Capture the cell that displays the provided text and extract its [X, Y] central coordinate. 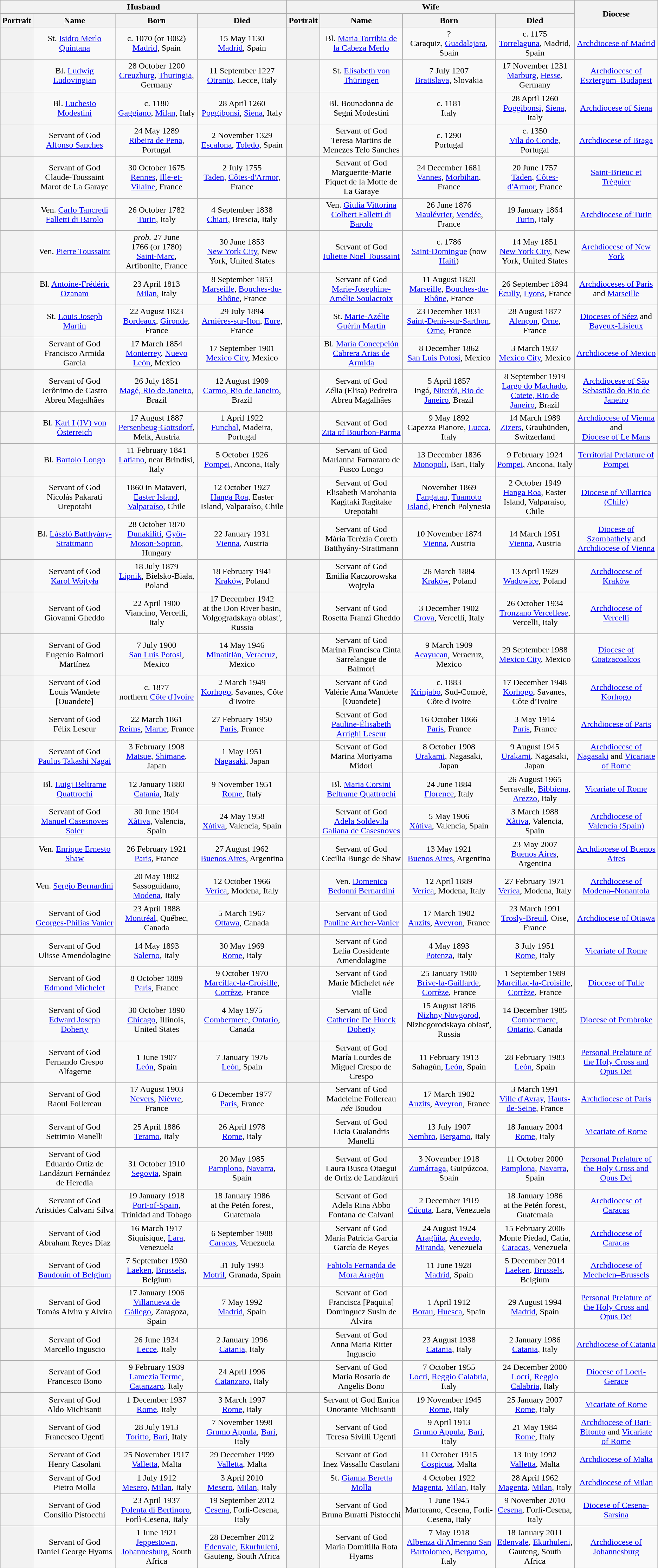
2 July 1755 Taden, Côtes-d'Armor, France [242, 177]
28 April 1962 Magenta, Milan, Italy [535, 1482]
c. 1070 (or 1082) Madrid, Spain [157, 43]
27 August 1962 Buenos Aires, Argentina [242, 853]
7 July 1207 Bratislava, Slovakia [449, 76]
Servant of God Maria Domitilla Rota Hyams [361, 1547]
9 March 1909 Acayucan, Veracruz, Mexico [449, 655]
8 September 1853 Marseille, Bouches-du-Rhône, France [242, 288]
Archdiocese of Modena–Nonantola [616, 886]
20 May 1882 Sassoguidano, Modena, Italy [157, 886]
Servant of God María Patricia García García de Reyes [361, 1238]
St. Elisabeth von Thüringen [361, 76]
Bl. László Batthyány-Strattmann [75, 539]
27 February 1950 Paris, France [242, 724]
Servant of God Marguerite-Marie Piquet de la Motte de La Garaye [361, 177]
Servant of God Inez Vassallo Casolani [361, 1459]
Bl. Luigi Beltrame Quattrochi [75, 789]
St. Louis Joseph Martin [75, 321]
Servant of God Francisco Armida García [75, 353]
3 April 2010 Mesero, Milan, Italy [242, 1482]
24 December 1681 Vannes, Morbihan, France [449, 177]
8 September 1919 Largo do Machado, Catete, Rio de Janeiro, Brazil [535, 391]
18 February 1941 Kraków, Poland [242, 576]
7 November 1998 Grumo Appula, Bari, Italy [242, 1432]
Servant of God Teresa Sivilli Ugenti [361, 1432]
14 March 1951 Vienna, Austria [535, 539]
1 June 1907 León, Spain [157, 1062]
8 October 1889 Paris, France [157, 983]
17 December 1942 at the Don River basin, Volgogradskaya oblast', Russia [242, 613]
Fabiola Fernanda de Mora Aragón [361, 1270]
23 April 1813 Milan, Italy [157, 288]
17 January 1906 Villanueva de Gállego, Zaragoza, Spain [157, 1307]
Servant of God Manuel Casesnoves Soler [75, 821]
19 January 1864 Turin, Italy [535, 214]
8 December 1862 San Luis Potosí, Mexico [449, 353]
26 April 1978 Rome, Italy [242, 1131]
1 September 1989 Marcillac-la-Croisille, Corrèze, France [535, 983]
2 January 1996 Catania, Italy [242, 1344]
3 March 1937 Mexico City, Mexico [535, 353]
Archdiocese of Kraków [616, 576]
Bl. Maria Torribia de la Cabeza Merlo [361, 43]
14 May 1851 New York City, New York, United States [535, 252]
Servant of God Consilio Pistocchi [75, 1510]
Servant of GodTeresa Martins de Menezes Telo Sanches [361, 140]
Archdiocese of Siena [616, 108]
Servant of God Aldo Michisanti [75, 1404]
Servant of God Giovanni Gheddo [75, 613]
Archdiocese of Johannesburg [616, 1547]
4 May 1893 Potenza, Italy [449, 951]
15 February 2006 Monte Piedad, Catia, Caracas, Venezuela [535, 1238]
Servant of God Pauline Archer-Vanier [361, 918]
3 May 1914 Paris, France [535, 724]
23 December 1831 Saint-Denis-sur-Sarthon, Orne, France [449, 321]
19 November 1945 Rome, Italy [449, 1404]
29 August 1994 Madrid, Spain [535, 1307]
Servant of God Jerônimo de Castro Abreu Magalhães [75, 391]
17 November 1231 Marburg, Hesse, Germany [535, 76]
c. 1786 Saint-Domingue (now Haiti) [449, 252]
12 January 1880 Catania, Italy [157, 789]
Diocese of Cesena-Sarsina [616, 1510]
Servant of God Marie-Josephine-Amélie Soulacroix [361, 288]
Servant of God Nicolás Pakarati Urepotahi [75, 497]
29 September 1988 Mexico City, Mexico [535, 655]
30 June 1853 New York City, New York, United States [242, 252]
11 October 2000 Pamplona, Navarra, Spain [535, 1169]
11 October 1915 Cospicua, Malta [449, 1459]
14 May 1893 Salerno, Italy [157, 951]
18 January 2011 Edenvale, Ekurhuleni, Gauteng, South Africa [535, 1547]
c. 1877 northern Côte d'Ivoire [157, 692]
28 December 2012 Edenvale, Ekurhuleni, Gauteng, South Africa [242, 1547]
13 July 1907 Nembro, Bergamo, Italy [449, 1131]
14 May 1946 Minatitlán, Veracruz, Mexico [242, 655]
29 July 1894 Arnières-sur-Iton, Eure, France [242, 321]
11 September 1227 Otranto, Lecce, Italy [242, 76]
23 May 2007 Buenos Aires, Argentina [535, 853]
Servant of God Marianna Farnararo de Fusco Longo [361, 460]
9 April 1913 Grumo Appula, Bari, Italy [449, 1432]
18 January 2004 Rome, Italy [535, 1131]
28 August 1877 Alençon, Orne, France [535, 321]
Territorial Prelature of Pompei [616, 460]
Servant of God Settimio Manelli [75, 1131]
24 December 2000 Locri, Reggio Calabria, Italy [535, 1377]
Bl. María Concepción Cabrera Arias de Armida [361, 353]
Servant of God Licia Gualandris Manelli [361, 1131]
Servant of God Anna Maria Ritter Inguscio [361, 1344]
Servant of God Cecilia Bunge de Shaw [361, 853]
17 March 1854 Monterrey, Nuevo León, Mexico [157, 353]
9 August 1945 Urakami, Nagasaki, Japan [535, 756]
Archdiocese of Nagasaki and Vicariate of Rome [616, 756]
11 June 1928 Madrid, Spain [449, 1270]
Servant of God Adela Rina Abbo Fontana de Calvani [361, 1205]
3 November 1918 Zumárraga, Guipúzcoa, Spain [449, 1169]
c. 1180 Gaggiano, Milan, Italy [157, 108]
Servant of God Bruna Buratti Pistocchi [361, 1510]
Archdiocese of Braga [616, 140]
c. 1181 Italy [449, 108]
Archdiocese of Korhogo [616, 692]
Servant of God Enrica Onorante Michisanti [361, 1404]
2 January 1986 Catania, Italy [535, 1344]
Archdiocese of Vercelli [616, 613]
Archdiocese of New York [616, 252]
Ven. Pierre Toussaint [75, 252]
12 October 1966 Verica, Modena, Italy [242, 886]
30 October 1890 Chicago, Illinois, United States [157, 1020]
Bl. Bartolo Longo [75, 460]
Bl. Antoine-Frédéric Ozanam [75, 288]
13 April 1929 Wadowice, Poland [535, 576]
Servant of God Georges-Philias Vanier [75, 918]
Servant of God Paulus Takashi Nagai [75, 756]
Servant of God Adela Soldevila Galiana de Casesnoves [361, 821]
23 August 1938 Catania, Italy [449, 1344]
3 March 1997 Rome, Italy [242, 1404]
24 May 1958 Xàtiva, Valencia, Spain [242, 821]
Diocese of Pembroke [616, 1020]
7 May 1918 Albenza di Almenno San Bartolomeo, Bergamo, Italy [449, 1547]
30 May 1969 Rome, Italy [242, 951]
14 March 1989 Zizers, Graubünden, Switzerland [535, 428]
9 February 1939 Lamezia Terme, Catanzaro, Italy [157, 1377]
25 November 1917 Valletta, Malta [157, 1459]
26 September 1894 Écully, Lyons, France [535, 288]
17 August 1903 Nevers, Nièvre, France [157, 1099]
19 September 2012 Cesena, Forlì-Cesena, Italy [242, 1510]
Ven. Domenica Bedonni Bernardini [361, 886]
19 January 1918 Port-of-Spain, Trinidad and Tobago [157, 1205]
Diocese of Szombathely and Archdiocese of Vienna [616, 539]
7 October 1955 Locri, Reggio Calabria, Italy [449, 1377]
Husband [143, 7]
St. Gianna Beretta Molla [361, 1482]
11 August 1820 Marseille, Bouches-du-Rhône, France [449, 288]
prob. 27 June 1766 (or 1780) Saint-Marc, Artibonite, France [157, 252]
Archdiocese of Mechelen–Brussels [616, 1270]
1 April 1922 Funchal, Madeira, Portugal [242, 428]
17 August 1887 Persenbeug-Gottsdorf, Melk, Austria [157, 428]
Servant of God Francisca [Paquita] Domínguez Susín de Alvira [361, 1307]
Servant of God Edmond Michelet [75, 983]
Servant of God Marina Moriyama Midori [361, 756]
Servant of God Rosetta Franzi Gheddo [361, 613]
Servant of God Louis Wandete [Ouandete] [75, 692]
Servant of GodAlfonso Sanches [75, 140]
Diocese [616, 14]
25 January 1900 Brive-la-Gaillarde, Corrèze, France [449, 983]
Servant of God Raoul Follereau [75, 1099]
Archdiocese of Malta [616, 1459]
5 May 1906 Xàtiva, Valencia, Spain [449, 821]
24 June 1884 Florence, Italy [449, 789]
17 December 1948 Korhogo, Savanes, Côte d’Ivoire [535, 692]
15 August 1896 Nizhny Novgorod, Nizhegorodskaya oblast', Russia [449, 1020]
Ven. Giulia Vittorina Colbert Falletti di Barolo [361, 214]
3 March 1991 Ville d'Avray, Hauts-de-Seine, France [535, 1099]
17 September 1901 Mexico City, Mexico [242, 353]
3 July 1951 Rome, Italy [535, 951]
c. 1883 Krinjabo, Sud-Comoé, Côte d'Ivoire [449, 692]
Archdiocese of São Sebastião do Rio de Janeiro [616, 391]
1 May 1951 Nagasaki, Japan [242, 756]
Archdiocese of Bari-Bitonto and Vicariate of Rome [616, 1432]
31 July 1993 Motril, Granada, Spain [242, 1270]
7 September 1930 Laeken, Brussels, Belgium [157, 1270]
Diocese of Locri-Gerace [616, 1377]
25 January 2007 Rome, Italy [535, 1404]
22 January 1931 Vienna, Austria [242, 539]
Servant of God Fernando Crespo Alfageme [75, 1062]
Servant of GodKarol Wojtyła [75, 576]
Servant of God Henry Casolani [75, 1459]
Archdioceses of Paris and Marseille [616, 288]
26 October 1934 Tronzano Vercellese, Vercelli, Italy [535, 613]
Servant of God Mária Terézia Coreth Batthyány-Strattmann [361, 539]
1 April 1912 Borau, Huesca, Spain [449, 1307]
30 June 1904 Xàtiva, Valencia, Spain [157, 821]
Servant of God Laura Busca Otaegui de Ortiz de Landázuri [361, 1169]
c. 1350 Vila do Conde, Portugal [535, 140]
26 June 1876 Maulévrier, Vendée, France [449, 214]
15 May 1130 Madrid, Spain [242, 43]
25 April 1886 Teramo, Italy [157, 1131]
26 February 1921 Paris, France [157, 853]
12 October 1927 Hanga Roa, Easter Island, Valparaíso, Chile [242, 497]
26 June 1934 Lecce, Italy [157, 1344]
Servant of God Madeleine Follereau née Boudou [361, 1099]
Servant of God Marcello Inguscio [75, 1344]
1 June 1945 Martorano, Cesena, Forlì-Cesena, Italy [449, 1510]
Servant of God Baudouin of Belgium [75, 1270]
23 April 1888 Montréal, Québec, Canada [157, 918]
12 April 1889 Verica, Modena, Italy [449, 886]
4 May 1975 Combermere, Ontario, Canada [242, 1020]
Archdiocese of Milan [616, 1482]
Diocese of Tulle [616, 983]
11 February 1841 Latiano, near Brindisi, Italy [157, 460]
8 October 1908 Urakami, Nagasaki, Japan [449, 756]
26 October 1782 Turin, Italy [157, 214]
Servant of God Eugenio Balmori Martínez [75, 655]
Diocese of Coatzacoalcos [616, 655]
Bl. Maria Corsini Beltrame Quattrochi [361, 789]
26 July 1851 Magé, Rio de Janeiro, Brazil [157, 391]
Servant of God Tomás Alvira y Alvira [75, 1307]
13 December 1836 Monopoli, Bari, Italy [449, 460]
Servant of God Maria Rosaria de Angelis Bono [361, 1377]
2 October 1949 Hanga Roa, Easter Island, Valparaíso, Chile [535, 497]
Servant of God Pietro Molla [75, 1482]
24 August 1924 Aragüita, Acevedo, Miranda, Venezuela [449, 1238]
24 April 1996 Catanzaro, Italy [242, 1377]
29 December 1999 Valletta, Malta [242, 1459]
1 July 1912 Mesero, Milan, Italy [157, 1482]
13 July 1992 Valletta, Malta [535, 1459]
28 February 1983 León, Spain [535, 1062]
12 August 1909 Carmo, Rio de Janeiro, Brazil [242, 391]
5 March 1967 Ottawa, Canada [242, 918]
Servant of GodJuliette Noel Toussaint [361, 252]
27 February 1971 Verica, Modena, Italy [535, 886]
9 February 1924 Pompei, Ancona, Italy [535, 460]
Servant of God Francesco Ugenti [75, 1432]
2 December 1919 Cúcuta, Lara, Venezuela [449, 1205]
Archdiocese of Ottawa [616, 918]
7 July 1900 San Luis Potosí, Mexico [157, 655]
18 July 1879 Lipnik, Bielsko-Biała, Poland [157, 576]
Archdiocese of Madrid [616, 43]
6 December 1977 Paris, France [242, 1099]
Servant of God Lelia Cossidente Amendolagine [361, 951]
Archdiocese of Mexico [616, 353]
Servant of God María Lourdes de Miguel Crespo de Crespo [361, 1062]
1 December 1937 Rome, Italy [157, 1404]
Bl. Ludwig Ludovingian [75, 76]
7 May 1992 Madrid, Spain [242, 1307]
Servant of God Ulisse Amendolagine [75, 951]
6 September 1988 Caracas, Venezuela [242, 1238]
Servant of God Aristides Calvani Silva [75, 1205]
Servant of God Zita of Bourbon-Parma [361, 428]
? Caraquiz, Guadalajara, Spain [449, 43]
24 May 1289 Ribeira de Pena, Portugal [157, 140]
Servant of God Emilia Kaczorowska Wojtyła [361, 576]
Ven. Sergio Bernardini [75, 886]
2 March 1949 Korhogo, Savanes, Côte d'Ivoire [242, 692]
26 March 1884 Kraków, Poland [449, 576]
c. 1290 Portugal [449, 140]
11 February 1913 Sahagún, León, Spain [449, 1062]
Wife [431, 7]
23 April 1937 Polenta di Bertinoro, Forlì-Cesena, Italy [157, 1510]
13 May 1921 Buenos Aires, Argentina [449, 853]
4 October 1922 Magenta, Milan, Italy [449, 1482]
9 November 2010 Cesena, Forlì-Cesena, Italy [535, 1510]
28 July 1913 Toritto, Bari, Italy [157, 1432]
1860 in Mataveri, Easter Island, Valparaíso, Chile [157, 497]
22 April 1900 Viancino, Vercelli, Italy [157, 613]
4 September 1838 Chiari, Brescia, Italy [242, 214]
Archdiocese of Catania [616, 1344]
9 November 1951 Rome, Italy [242, 789]
Servant of God Francesco Bono [75, 1377]
3 December 1902 Crova, Vercelli, Italy [449, 613]
5 December 2014 Laeken, Brussels, Belgium [535, 1270]
Saint-Brieuc et Tréguier [616, 177]
Ven. Carlo Tancredi Falletti di Barolo [75, 214]
21 May 1984 Rome, Italy [535, 1432]
2 November 1329 Escalona, Toledo, Spain [242, 140]
Servant of God Daniel George Hyams [75, 1547]
9 October 1970 Marcillac-la-Croisille, Corrèze, France [242, 983]
Servant of God Marie Michelet née Vialle [361, 983]
Bl. Luchesio Modestini [75, 108]
10 November 1874 Vienna, Austria [449, 539]
Servant of God Marina Francisca Cinta Sarrelangue de Balmori [361, 655]
23 March 1991 Trosly-Breuil, Oise, France [535, 918]
31 October 1910 Segovia, Spain [157, 1169]
Ven. Enrique Ernesto Shaw [75, 853]
Bl. Bounadonna de Segni Modestini [361, 108]
St. Isidro Merlo Quintana [75, 43]
Servant of God Abraham Reyes Díaz [75, 1238]
22 August 1823 Bordeaux, Gironde, France [157, 321]
Archdiocese of Esztergom–Budapest [616, 76]
c. 1175 Torrelaguna, Madrid, Spain [535, 43]
Servant of God Edward Joseph Doherty [75, 1020]
Servant of God Valérie Ama Wandete [Ouandete] [361, 692]
Archdiocese of Valencia (Spain) [616, 821]
Archdiocese of Vienna and Diocese of Le Mans [616, 428]
5 April 1857 Ingá, Niterói, Rio de Janeiro, Brazil [449, 391]
20 May 1985 Pamplona, Navarra, Spain [242, 1169]
20 June 1757 Taden, Côtes-d'Armor, France [535, 177]
1 June 1921 Jeppestown, Johannesburg, South Africa [157, 1547]
St. Marie-Azélie Guérin Martin [361, 321]
Dioceses of Séez and Bayeux-Lisieux [616, 321]
Servant of God Claude-Toussaint Marot de La Garaye [75, 177]
Archdiocese of Turin [616, 214]
Archdiocese of Buenos Aires [616, 853]
Servant of God Eduardo Ortiz de Landázuri Fernández de Heredia [75, 1169]
16 March 1917 Siquisique, Lara, Venezuela [157, 1238]
Servant of God Félix Leseur [75, 724]
Servant of God Pauline-Élisabeth Arrighi Leseur [361, 724]
Servant of God Catherine De Hueck Doherty [361, 1020]
28 October 1200 Creuzburg, Thuringia, Germany [157, 76]
5 October 1926 Pompei, Ancona, Italy [242, 460]
14 December 1985 Combermere, Ontario, Canada [535, 1020]
26 August 1965 Serravalle, Bibbiena, Arezzo, Italy [535, 789]
7 January 1976 León, Spain [242, 1062]
Diocese of Villarrica (Chile) [616, 497]
3 February 1908 Matsue, Shimane, Japan [157, 756]
Servant of God Elisabeth Marohania Kagitaki Ragitake Urepotahi [361, 497]
22 March 1861 Reims, Marne, France [157, 724]
9 May 1892 Capezza Pianore, Lucca, Italy [449, 428]
Servant of God Zélia (Elisa) Pedreira Abreu Magalhães [361, 391]
28 October 1870 Dunakiliti, Győr-Moson-Sopron, Hungary [157, 539]
16 October 1866 Paris, France [449, 724]
November 1869 Fangatau, Tuamoto Island, French Polynesia [449, 497]
3 March 1988 Xàtiva, Valencia, Spain [535, 821]
30 October 1675 Rennes, Ille-et-Vilaine, France [157, 177]
Bl. Karl I (IV) von Österreich [75, 428]
